Capture the cell that displays the provided text and extract its [X, Y] central coordinate. 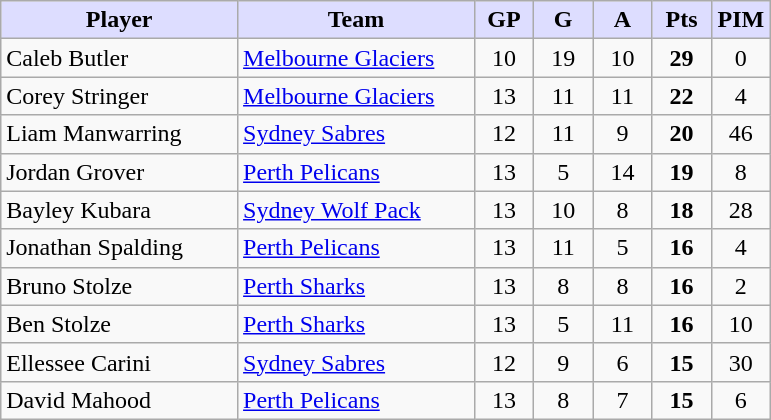
20 [682, 134]
14 [622, 172]
0 [740, 58]
GP [504, 20]
2 [740, 286]
Ellessee Carini [120, 362]
29 [682, 58]
Caleb Butler [120, 58]
Jonathan Spalding [120, 248]
46 [740, 134]
Team [356, 20]
Bruno Stolze [120, 286]
Jordan Grover [120, 172]
PIM [740, 20]
Bayley Kubara [120, 210]
Liam Manwarring [120, 134]
Ben Stolze [120, 324]
Pts [682, 20]
A [622, 20]
Sydney Wolf Pack [356, 210]
7 [622, 400]
David Mahood [120, 400]
Player [120, 20]
30 [740, 362]
28 [740, 210]
22 [682, 96]
18 [682, 210]
Corey Stringer [120, 96]
G [564, 20]
